Find where the given text appears and provide that cell's center as [x, y] coordinate. 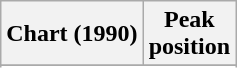
Peakposition [189, 34]
Chart (1990) [72, 34]
